Capture the cell that displays the provided text and extract its [X, Y] central coordinate. 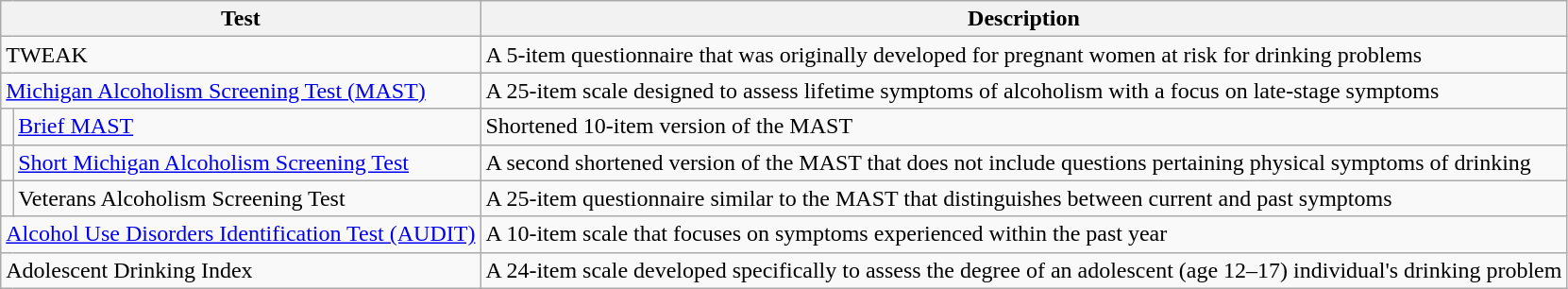
Description [1023, 19]
Alcohol Use Disorders Identification Test (AUDIT) [241, 234]
A 25-item scale designed to assess lifetime symptoms of alcoholism with a focus on late-stage symptoms [1023, 91]
A 10-item scale that focuses on symptoms experienced within the past year [1023, 234]
Short Michigan Alcoholism Screening Test [247, 162]
A second shortened version of the MAST that does not include questions pertaining physical symptoms of drinking [1023, 162]
A 25-item questionnaire similar to the MAST that distinguishes between current and past symptoms [1023, 198]
Michigan Alcoholism Screening Test (MAST) [241, 91]
Veterans Alcoholism Screening Test [247, 198]
Brief MAST [247, 127]
A 5-item questionnaire that was originally developed for pregnant women at risk for drinking problems [1023, 55]
A 24-item scale developed specifically to assess the degree of an adolescent (age 12–17) individual's drinking problem [1023, 270]
Shortened 10-item version of the MAST [1023, 127]
Test [241, 19]
TWEAK [241, 55]
Adolescent Drinking Index [241, 270]
